Capture the cell that displays the provided text and extract its [X, Y] central coordinate. 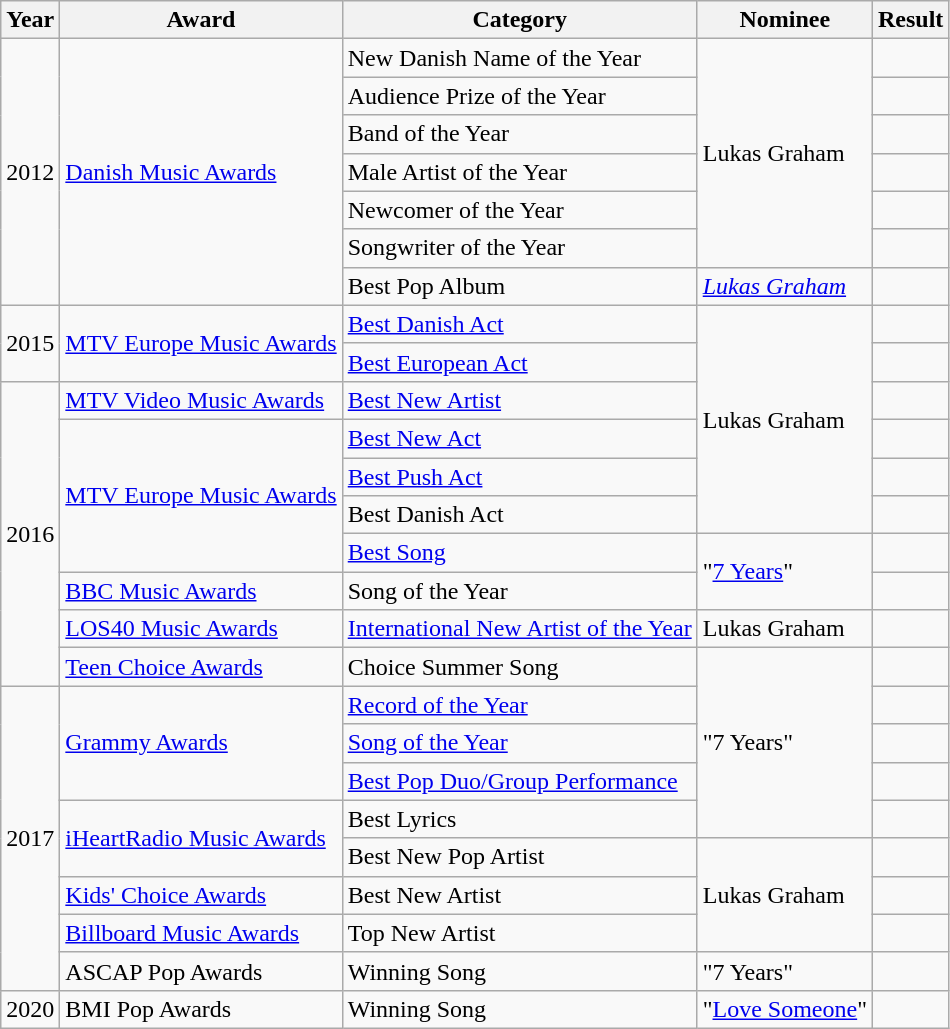
Award [201, 20]
Teen Choice Awards [201, 667]
2015 [30, 343]
Best Lyrics [520, 819]
Year [30, 20]
Record of the Year [520, 705]
ASCAP Pop Awards [201, 971]
BMI Pop Awards [201, 1009]
Best New Pop Artist [520, 857]
Best New Act [520, 438]
Male Artist of the Year [520, 172]
MTV Video Music Awards [201, 400]
Grammy Awards [201, 743]
2012 [30, 172]
Best European Act [520, 362]
Band of the Year [520, 134]
Newcomer of the Year [520, 210]
2017 [30, 838]
"Love Someone" [784, 1009]
LOS40 Music Awards [201, 629]
Top New Artist [520, 933]
BBC Music Awards [201, 591]
Result [910, 20]
Category [520, 20]
International New Artist of the Year [520, 629]
Billboard Music Awards [201, 933]
Kids' Choice Awards [201, 895]
Audience Prize of the Year [520, 96]
Choice Summer Song [520, 667]
Danish Music Awards [201, 172]
Songwriter of the Year [520, 248]
Best Pop Duo/Group Performance [520, 781]
2016 [30, 533]
Nominee [784, 20]
New Danish Name of the Year [520, 58]
Best Song [520, 553]
Best Pop Album [520, 286]
Best Push Act [520, 477]
iHeartRadio Music Awards [201, 838]
2020 [30, 1009]
